Detect which cell encompasses the target text, then output its (x, y) center coordinate. 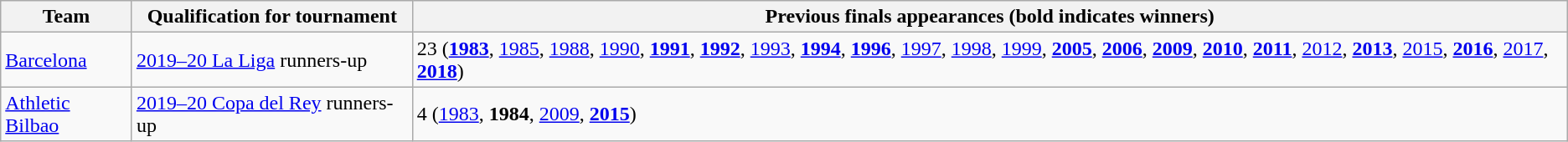
2019–20 La Liga runners-up (271, 60)
2019–20 Copa del Rey runners-up (271, 114)
4 (1983, 1984, 2009, 2015) (990, 114)
Athletic Bilbao (67, 114)
Barcelona (67, 60)
Previous finals appearances (bold indicates winners) (990, 17)
Qualification for tournament (271, 17)
23 (1983, 1985, 1988, 1990, 1991, 1992, 1993, 1994, 1996, 1997, 1998, 1999, 2005, 2006, 2009, 2010, 2011, 2012, 2013, 2015, 2016, 2017, 2018) (990, 60)
Team (67, 17)
